Return the (x, y) coordinate for the center point of the cell that contains the specified text.  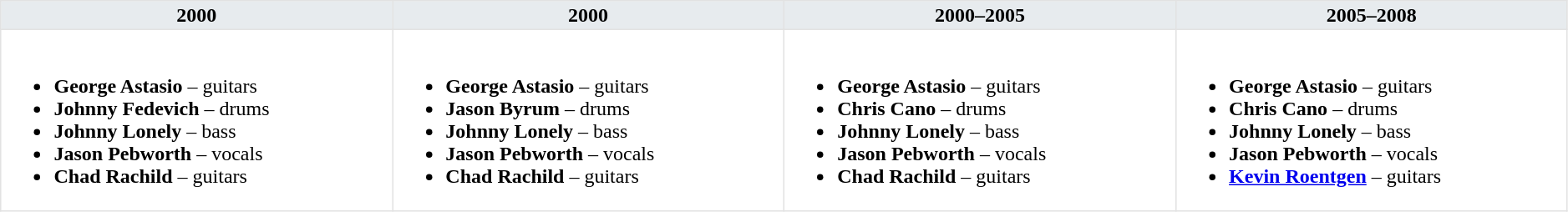
George Astasio – guitarsChris Cano – drumsJohnny Lonely – bassJason Pebworth – vocalsKevin Roentgen – guitars (1372, 120)
George Astasio – guitarsJohnny Fedevich – drumsJohnny Lonely – bassJason Pebworth – vocalsChad Rachild – guitars (197, 120)
2000–2005 (979, 15)
2005–2008 (1372, 15)
George Astasio – guitarsJason Byrum – drumsJohnny Lonely – bassJason Pebworth – vocalsChad Rachild – guitars (588, 120)
George Astasio – guitarsChris Cano – drumsJohnny Lonely – bassJason Pebworth – vocalsChad Rachild – guitars (979, 120)
